Provide the (x, y) coordinate of the cell's center where the given text is located.  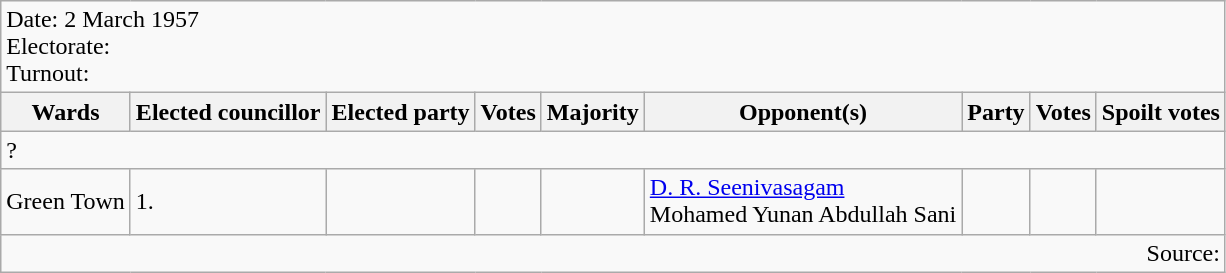
Wards (66, 112)
Party (996, 112)
1. (228, 202)
Spoilt votes (1160, 112)
? (614, 150)
D. R. SeenivasagamMohamed Yunan Abdullah Sani (802, 202)
Elected party (400, 112)
Opponent(s) (802, 112)
Majority (592, 112)
Date: 2 March 1957Electorate: Turnout: (614, 47)
Green Town (66, 202)
Source: (614, 253)
Elected councillor (228, 112)
